Return [x, y] of the center of cell containing provided text 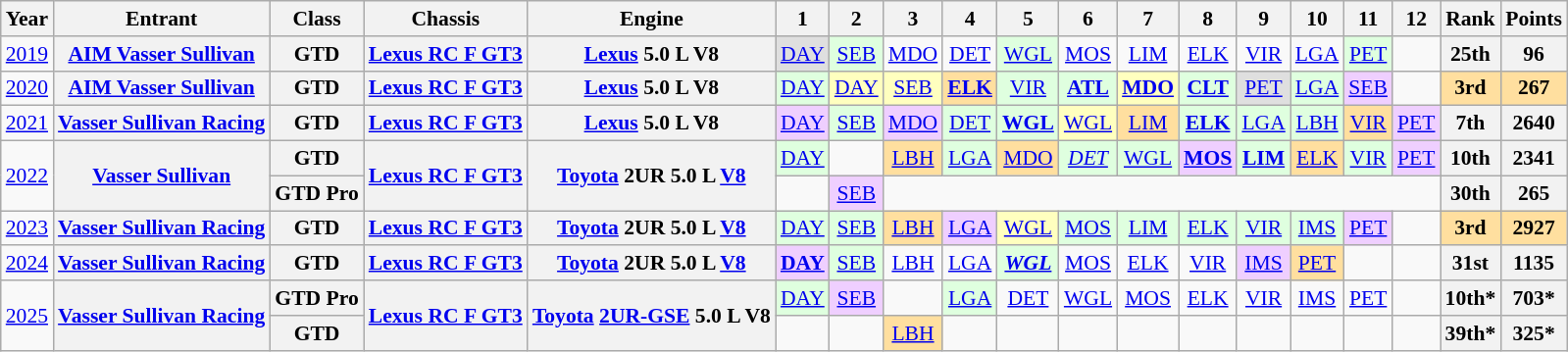
2341 [1534, 159]
12 [1416, 19]
2024 [27, 264]
7 [1147, 19]
2019 [27, 54]
267 [1534, 88]
3 [914, 19]
CLT [1208, 88]
1 [802, 19]
96 [1534, 54]
2021 [27, 124]
Engine [651, 19]
325* [1534, 333]
10 [1317, 19]
2023 [27, 228]
Chassis [445, 19]
31st [1471, 264]
Entrant [161, 19]
11 [1368, 19]
9 [1263, 19]
6 [1088, 19]
30th [1471, 193]
Vasser Sullivan [161, 176]
ATL [1088, 88]
1135 [1534, 264]
5 [1028, 19]
Class [316, 19]
Points [1534, 19]
2640 [1534, 124]
703* [1534, 298]
Year [27, 19]
7th [1471, 124]
4 [970, 19]
Toyota 2UR-GSE 5.0 L V8 [651, 316]
2927 [1534, 228]
2 [857, 19]
8 [1208, 19]
10th* [1471, 298]
2022 [27, 176]
10th [1471, 159]
Rank [1471, 19]
2025 [27, 316]
39th* [1471, 333]
265 [1534, 193]
25th [1471, 54]
2020 [27, 88]
